Find where the given text appears and provide that cell's center as (x, y) coordinate. 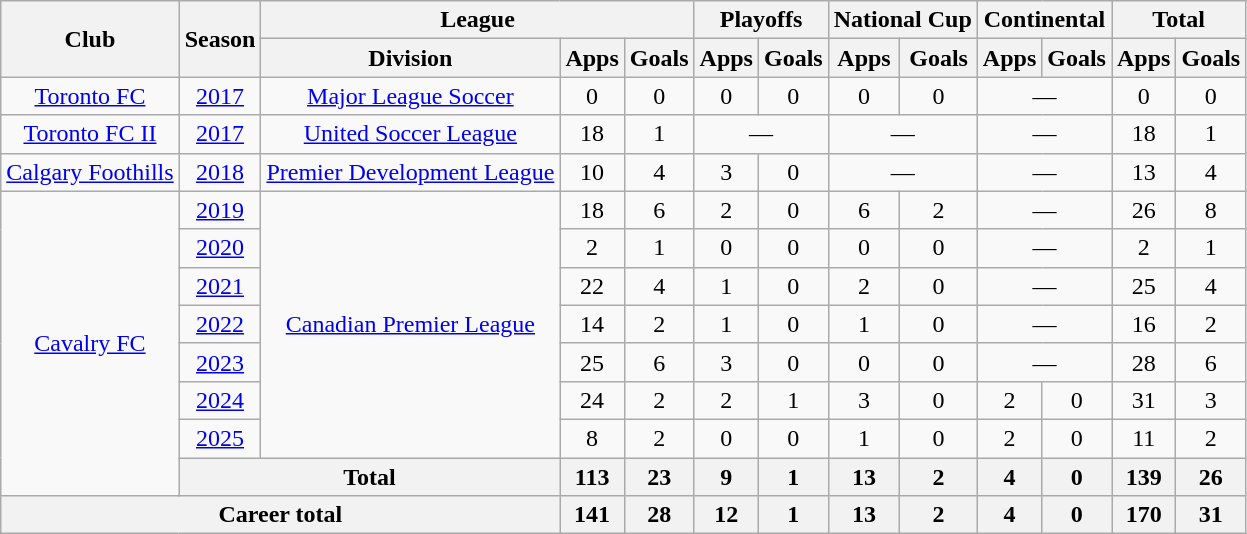
2024 (220, 400)
10 (592, 172)
24 (592, 400)
2022 (220, 324)
Calgary Foothills (90, 172)
113 (592, 477)
141 (592, 515)
11 (1144, 438)
170 (1144, 515)
Cavalry FC (90, 343)
2025 (220, 438)
12 (726, 515)
16 (1144, 324)
Premier Development League (410, 172)
2021 (220, 286)
Division (410, 58)
League (478, 20)
22 (592, 286)
United Soccer League (410, 134)
9 (726, 477)
Playoffs (761, 20)
Club (90, 39)
Toronto FC II (90, 134)
2023 (220, 362)
2018 (220, 172)
Continental (1044, 20)
Major League Soccer (410, 96)
Canadian Premier League (410, 324)
139 (1144, 477)
Career total (280, 515)
23 (659, 477)
2019 (220, 210)
Toronto FC (90, 96)
Season (220, 39)
2020 (220, 248)
National Cup (902, 20)
14 (592, 324)
